Locate the cell with the specified text and output its [X, Y] center coordinate. 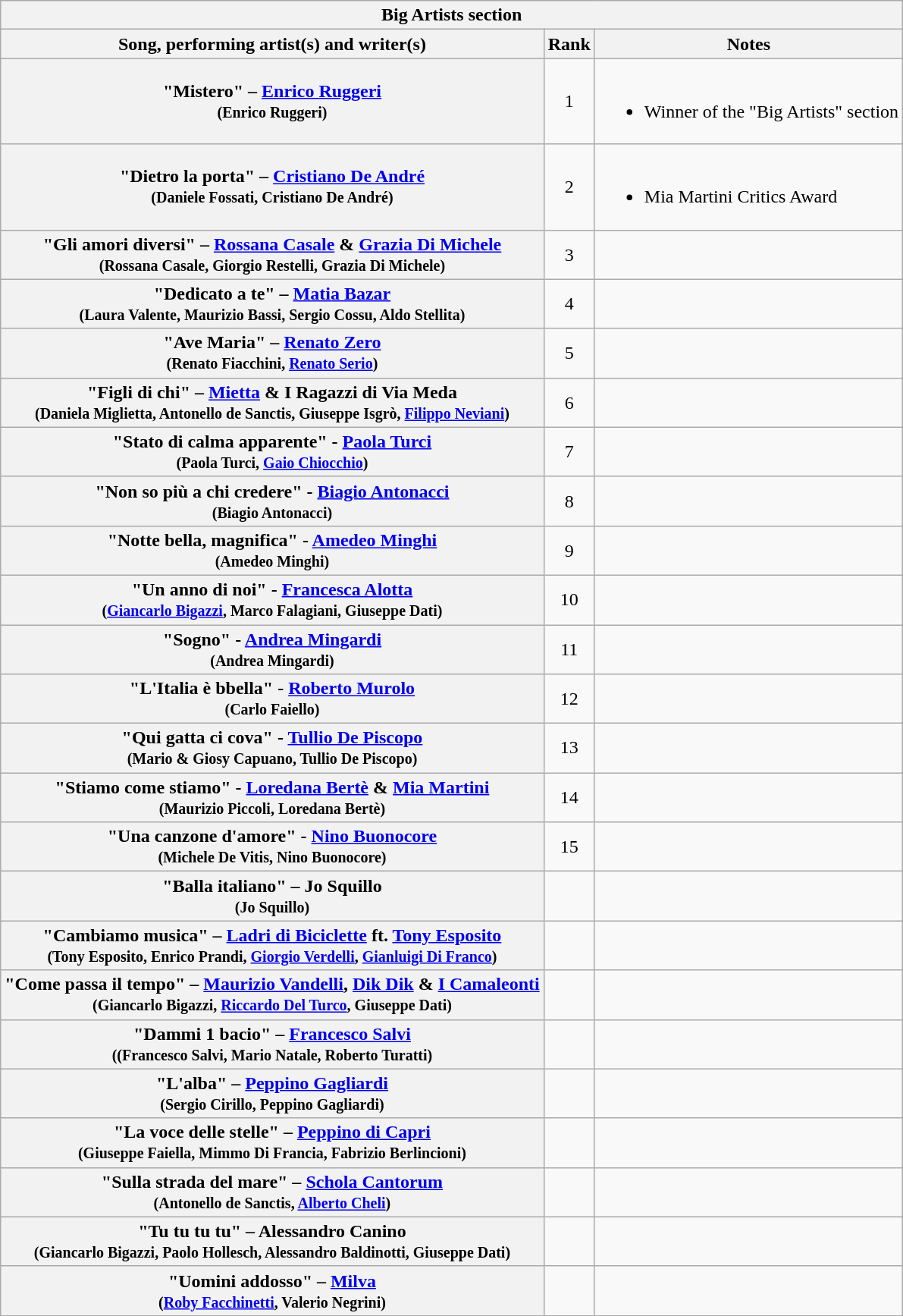
"Stiamo come stiamo" - Loredana Bertè & Mia Martini (Maurizio Piccoli, Loredana Bertè) [272, 798]
Mia Martini Critics Award [748, 187]
"Non so più a chi credere" - Biagio Antonacci (Biagio Antonacci) [272, 501]
9 [569, 551]
"Sulla strada del mare" – Schola Cantorum (Antonello de Sanctis, Alberto Cheli) [272, 1192]
"Stato di calma apparente" - Paola Turci (Paola Turci, Gaio Chiocchio) [272, 452]
"Dietro la porta" – Cristiano De André (Daniele Fossati, Cristiano De André) [272, 187]
5 [569, 353]
4 [569, 303]
Song, performing artist(s) and writer(s) [272, 44]
"Un anno di noi" - Francesca Alotta (Giancarlo Bigazzi, Marco Falagiani, Giuseppe Dati) [272, 599]
7 [569, 452]
"L'alba" – Peppino Gagliardi (Sergio Cirillo, Peppino Gagliardi) [272, 1094]
"Mistero" – Enrico Ruggeri (Enrico Ruggeri) [272, 102]
"Come passa il tempo" – Maurizio Vandelli, Dik Dik & I Camaleonti (Giancarlo Bigazzi, Riccardo Del Turco, Giuseppe Dati) [272, 995]
10 [569, 599]
3 [569, 255]
"Tu tu tu tu" – Alessandro Canino (Giancarlo Bigazzi, Paolo Hollesch, Alessandro Baldinotti, Giuseppe Dati) [272, 1241]
"Dedicato a te" – Matia Bazar(Laura Valente, Maurizio Bassi, Sergio Cossu, Aldo Stellita) [272, 303]
12 [569, 699]
Notes [748, 44]
Winner of the "Big Artists" section [748, 102]
Big Artists section [452, 15]
"Gli amori diversi" – Rossana Casale & Grazia Di Michele (Rossana Casale, Giorgio Restelli, Grazia Di Michele) [272, 255]
"La voce delle stelle" – Peppino di Capri (Giuseppe Faiella, Mimmo Di Francia, Fabrizio Berlincioni) [272, 1142]
6 [569, 402]
2 [569, 187]
"Dammi 1 bacio" – Francesco Salvi ((Francesco Salvi, Mario Natale, Roberto Turatti) [272, 1044]
11 [569, 649]
13 [569, 748]
1 [569, 102]
"Notte bella, magnifica" - Amedeo Minghi (Amedeo Minghi) [272, 551]
15 [569, 846]
Rank [569, 44]
"Balla italiano" – Jo Squillo (Jo Squillo) [272, 897]
"L'Italia è bbella" - Roberto Murolo(Carlo Faiello) [272, 699]
"Uomini addosso" – Milva (Roby Facchinetti, Valerio Negrini) [272, 1291]
"Ave Maria" – Renato Zero (Renato Fiacchini, Renato Serio) [272, 353]
8 [569, 501]
"Sogno" - Andrea Mingardi (Andrea Mingardi) [272, 649]
"Cambiamo musica" – Ladri di Biciclette ft. Tony Esposito (Tony Esposito, Enrico Prandi, Giorgio Verdelli, Gianluigi Di Franco) [272, 945]
14 [569, 798]
"Qui gatta ci cova" - Tullio De Piscopo (Mario & Giosy Capuano, Tullio De Piscopo) [272, 748]
"Una canzone d'amore" - Nino Buonocore (Michele De Vitis, Nino Buonocore) [272, 846]
"Figli di chi" – Mietta & I Ragazzi di Via Meda (Daniela Miglietta, Antonello de Sanctis, Giuseppe Isgrò, Filippo Neviani) [272, 402]
